Find where the given text appears and provide that cell's center as [X, Y] coordinate. 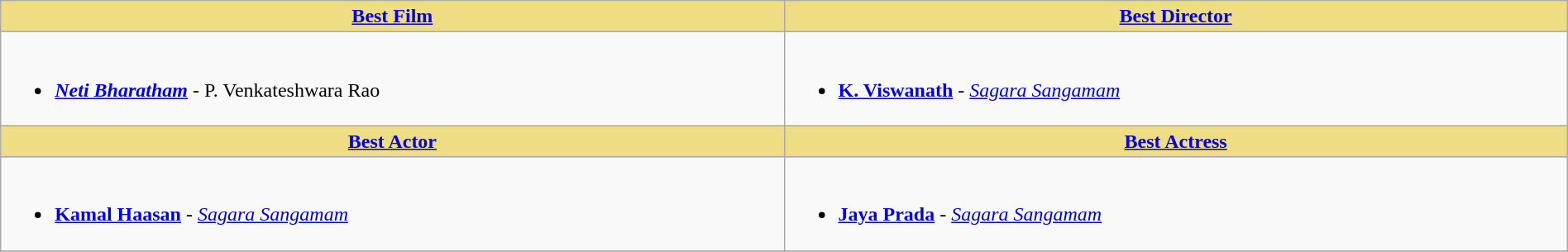
Best Actress [1176, 141]
Kamal Haasan - Sagara Sangamam [392, 203]
Jaya Prada - Sagara Sangamam [1176, 203]
Best Actor [392, 141]
Best Film [392, 17]
Neti Bharatham - P. Venkateshwara Rao [392, 79]
K. Viswanath - Sagara Sangamam [1176, 79]
Best Director [1176, 17]
